Extract the [x, y] coordinate from the center of the cell holding the provided text.  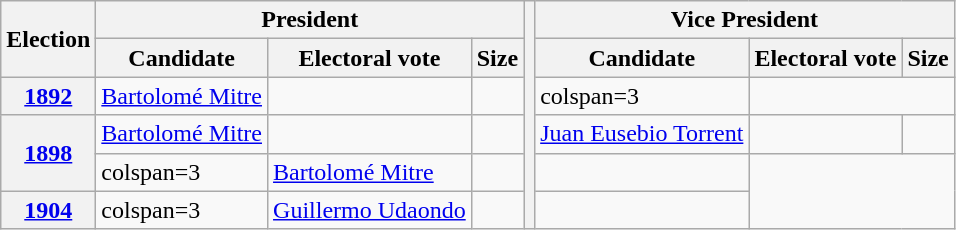
Guillermo Udaondo [370, 210]
1898 [48, 153]
Election [48, 39]
President [310, 20]
1904 [48, 210]
Vice President [745, 20]
Juan Eusebio Torrent [642, 134]
1892 [48, 96]
